Capture the cell that displays the provided text and extract its (X, Y) central coordinate. 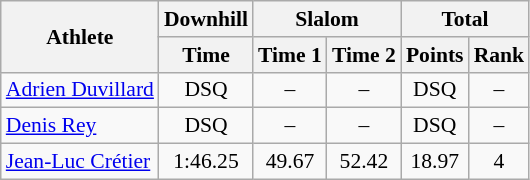
49.67 (290, 162)
Time 2 (364, 55)
Downhill (206, 19)
Rank (500, 55)
1:46.25 (206, 162)
Slalom (327, 19)
Denis Rey (80, 126)
Total (465, 19)
Jean-Luc Crétier (80, 162)
52.42 (364, 162)
Time 1 (290, 55)
Points (435, 55)
18.97 (435, 162)
Athlete (80, 36)
4 (500, 162)
Adrien Duvillard (80, 90)
Time (206, 55)
